Capture the cell that displays the provided text and extract its [X, Y] central coordinate. 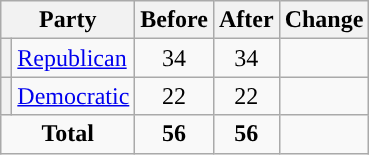
Republican [74, 58]
Change [324, 20]
Democratic [74, 96]
Party [68, 20]
Total [68, 134]
After [246, 20]
Before [174, 20]
